Return (X, Y) of the center of cell containing provided text 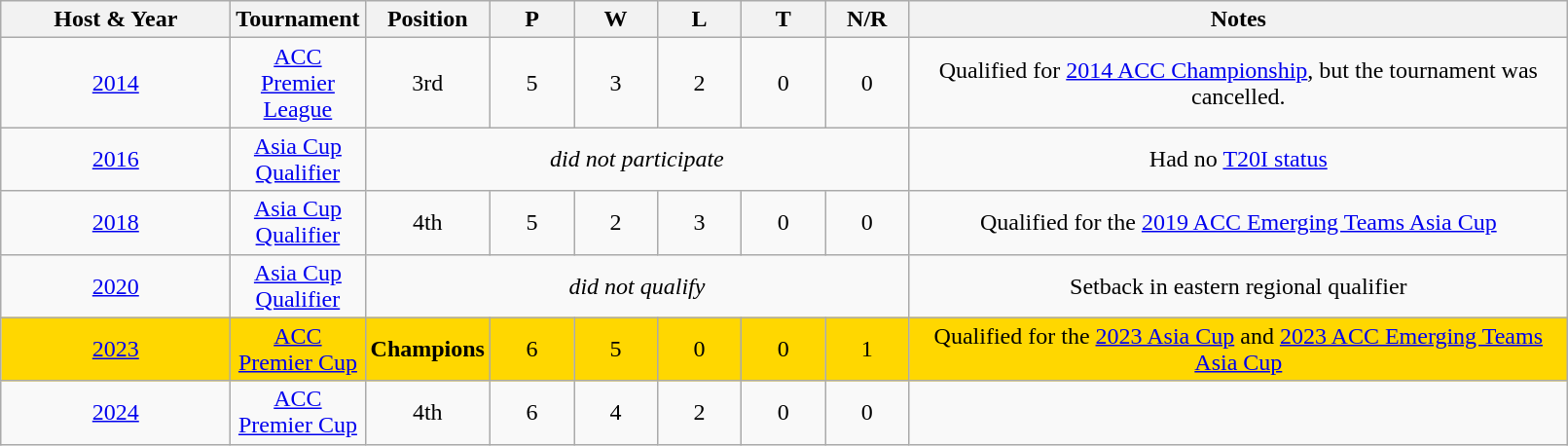
W (616, 19)
Champions (427, 349)
Notes (1238, 19)
L (700, 19)
T (784, 19)
did not qualify (637, 286)
2024 (116, 413)
Position (427, 19)
3rd (427, 83)
Host & Year (116, 19)
1 (867, 349)
Tournament (298, 19)
2023 (116, 349)
Qualified for the 2023 Asia Cup and 2023 ACC Emerging Teams Asia Cup (1238, 349)
4 (616, 413)
Qualified for 2014 ACC Championship, but the tournament was cancelled. (1238, 83)
Qualified for the 2019 ACC Emerging Teams Asia Cup (1238, 222)
2014 (116, 83)
ACC Premier League (298, 83)
Had no T20I status (1238, 160)
P (531, 19)
Setback in eastern regional qualifier (1238, 286)
N/R (867, 19)
2020 (116, 286)
2018 (116, 222)
did not participate (637, 160)
2016 (116, 160)
